Return the (x, y) coordinate for the center point of the cell that contains the specified text.  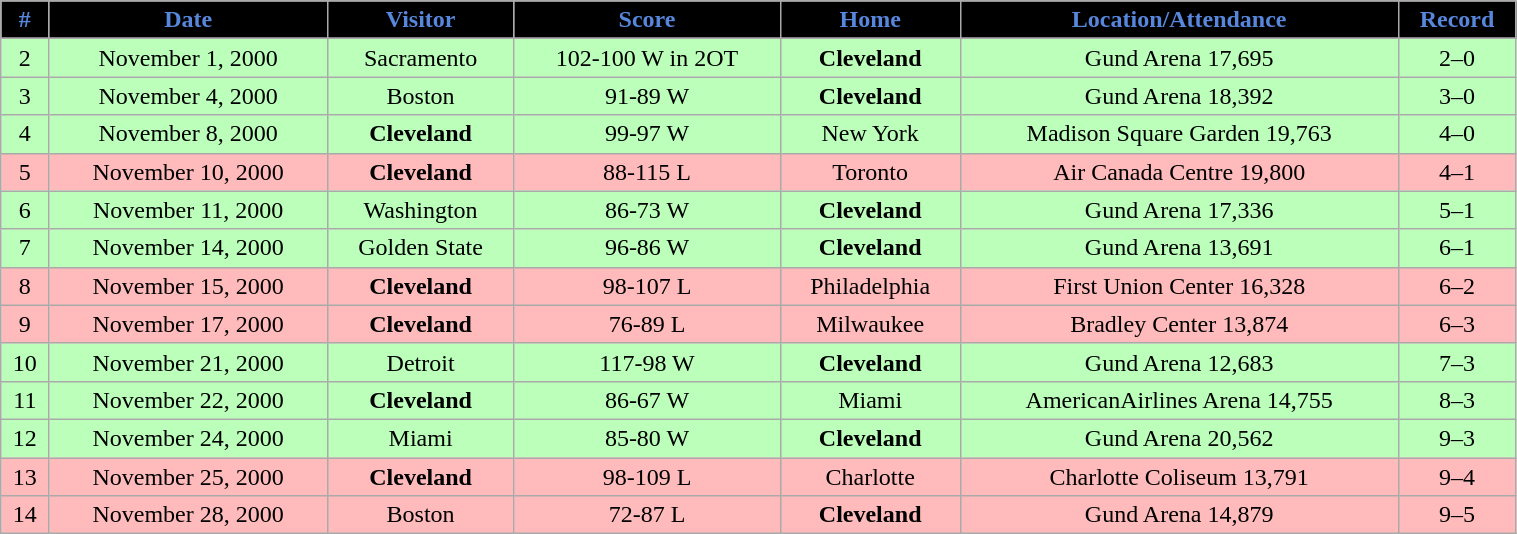
3 (25, 96)
# (25, 20)
6–3 (1457, 324)
Gund Arena 20,562 (1179, 438)
November 15, 2000 (188, 286)
Date (188, 20)
4–0 (1457, 134)
98-107 L (647, 286)
4 (25, 134)
Detroit (420, 362)
November 17, 2000 (188, 324)
Sacramento (420, 58)
9–5 (1457, 515)
November 22, 2000 (188, 400)
Gund Arena 17,336 (1179, 210)
Record (1457, 20)
November 24, 2000 (188, 438)
9 (25, 324)
99-97 W (647, 134)
6 (25, 210)
86-67 W (647, 400)
11 (25, 400)
6–1 (1457, 248)
91-89 W (647, 96)
9–3 (1457, 438)
Golden State (420, 248)
Charlotte Coliseum 13,791 (1179, 477)
7 (25, 248)
3–0 (1457, 96)
Location/Attendance (1179, 20)
4–1 (1457, 172)
Bradley Center 13,874 (1179, 324)
5–1 (1457, 210)
New York (870, 134)
9–4 (1457, 477)
12 (25, 438)
First Union Center 16,328 (1179, 286)
Madison Square Garden 19,763 (1179, 134)
Home (870, 20)
86-73 W (647, 210)
Air Canada Centre 19,800 (1179, 172)
2–0 (1457, 58)
November 11, 2000 (188, 210)
Toronto (870, 172)
76-89 L (647, 324)
November 4, 2000 (188, 96)
102-100 W in 2OT (647, 58)
Score (647, 20)
November 1, 2000 (188, 58)
14 (25, 515)
November 21, 2000 (188, 362)
96-86 W (647, 248)
Gund Arena 18,392 (1179, 96)
Visitor (420, 20)
7–3 (1457, 362)
6–2 (1457, 286)
2 (25, 58)
10 (25, 362)
Gund Arena 13,691 (1179, 248)
5 (25, 172)
November 25, 2000 (188, 477)
November 28, 2000 (188, 515)
Milwaukee (870, 324)
Gund Arena 12,683 (1179, 362)
Washington (420, 210)
85-80 W (647, 438)
Gund Arena 14,879 (1179, 515)
13 (25, 477)
AmericanAirlines Arena 14,755 (1179, 400)
November 10, 2000 (188, 172)
8 (25, 286)
98-109 L (647, 477)
88-115 L (647, 172)
November 8, 2000 (188, 134)
Charlotte (870, 477)
117-98 W (647, 362)
8–3 (1457, 400)
Philadelphia (870, 286)
November 14, 2000 (188, 248)
Gund Arena 17,695 (1179, 58)
72-87 L (647, 515)
